Output the [X, Y] coordinate of the center of the cell containing the given text.  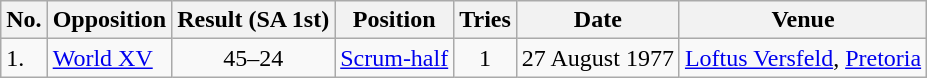
Venue [802, 20]
27 August 1977 [598, 58]
Tries [486, 20]
Position [394, 20]
Result (SA 1st) [254, 20]
Date [598, 20]
No. [24, 20]
45–24 [254, 58]
Scrum-half [394, 58]
Loftus Versfeld, Pretoria [802, 58]
1 [486, 58]
1. [24, 58]
Opposition [109, 20]
World XV [109, 58]
